Detect which cell encompasses the target text, then output its (x, y) center coordinate. 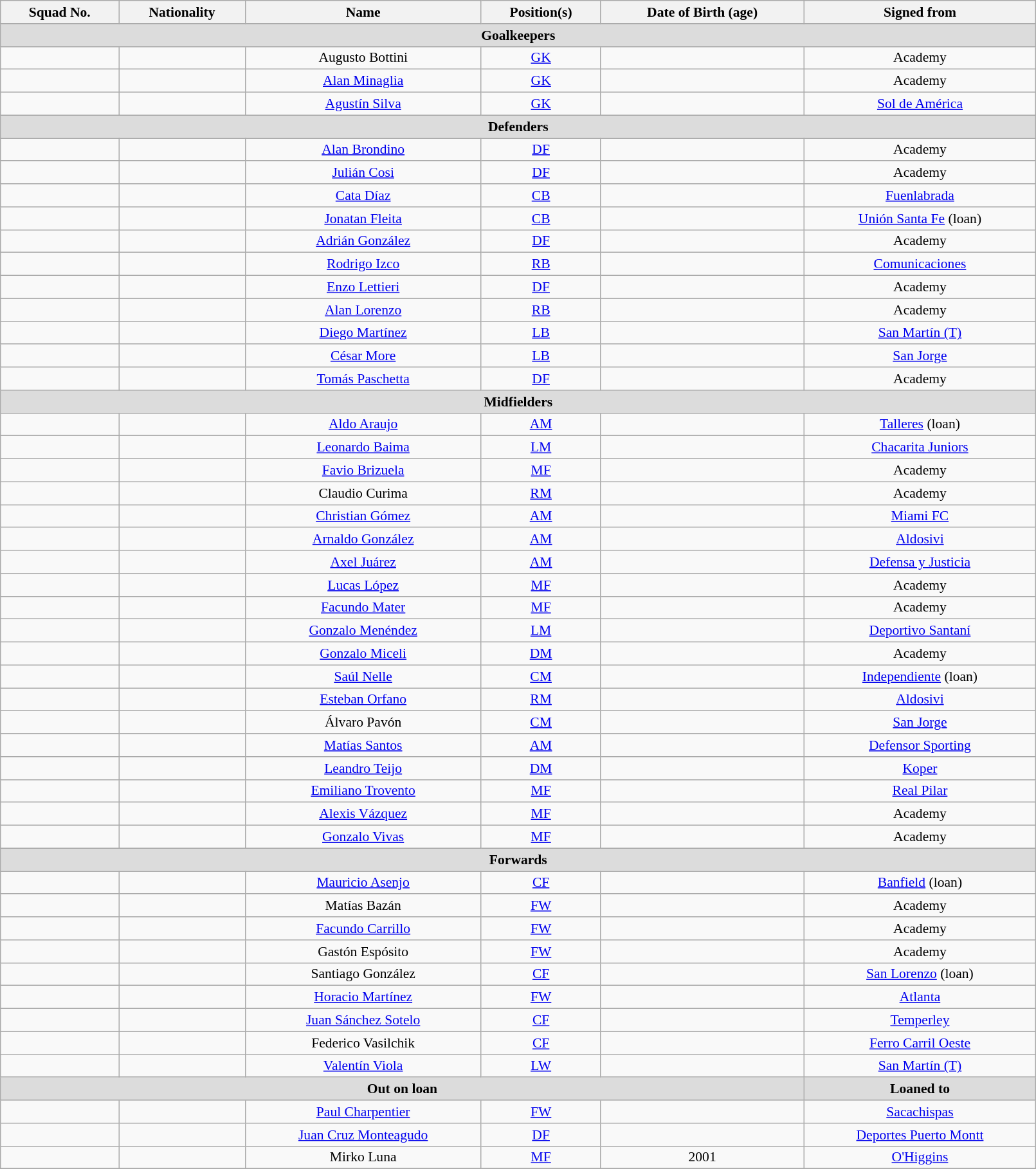
Gastón Espósito (363, 952)
Banfield (loan) (920, 883)
Atlanta (920, 997)
Loaned to (920, 1089)
Talleres (loan) (920, 424)
Álvaro Pavón (363, 723)
Midfielders (518, 402)
Deportes Puerto Montt (920, 1135)
Sol de América (920, 104)
Lucas López (363, 585)
San Lorenzo (loan) (920, 974)
Mirko Luna (363, 1157)
Paul Charpentier (363, 1112)
Tomás Paschetta (363, 379)
Nationality (182, 12)
Date of Birth (age) (702, 12)
O'Higgins (920, 1157)
Gonzalo Vivas (363, 837)
Defenders (518, 127)
Miami FC (920, 516)
Comunicaciones (920, 264)
Facundo Mater (363, 608)
Adrián González (363, 241)
Deportivo Santaní (920, 631)
Out on loan (403, 1089)
Koper (920, 768)
Temperley (920, 1020)
Claudio Curima (363, 493)
Matías Santos (363, 745)
Gonzalo Menéndez (363, 631)
Esteban Orfano (363, 700)
Julián Cosi (363, 173)
Alexis Vázquez (363, 814)
Defensor Sporting (920, 745)
Defensa y Justicia (920, 562)
Sacachispas (920, 1112)
Rodrigo Izco (363, 264)
Juan Cruz Monteagudo (363, 1135)
Matías Bazán (363, 906)
Juan Sánchez Sotelo (363, 1020)
Fuenlabrada (920, 195)
Christian Gómez (363, 516)
Valentín Viola (363, 1066)
Chacarita Juniors (920, 448)
Facundo Carrillo (363, 929)
Jonatan Fleita (363, 219)
Independiente (loan) (920, 676)
Squad No. (60, 12)
Emiliano Trovento (363, 791)
Axel Juárez (363, 562)
Horacio Martínez (363, 997)
LW (541, 1066)
Name (363, 12)
Diego Martínez (363, 333)
Ferro Carril Oeste (920, 1043)
Saúl Nelle (363, 676)
Federico Vasilchik (363, 1043)
Favio Brizuela (363, 471)
Alan Lorenzo (363, 310)
2001 (702, 1157)
Alan Minaglia (363, 81)
Position(s) (541, 12)
Arnaldo González (363, 539)
Cata Díaz (363, 195)
Leandro Teijo (363, 768)
Leonardo Baima (363, 448)
Forwards (518, 860)
Mauricio Asenjo (363, 883)
César More (363, 356)
Real Pilar (920, 791)
Enzo Lettieri (363, 287)
Santiago González (363, 974)
Unión Santa Fe (loan) (920, 219)
Agustín Silva (363, 104)
Aldo Araujo (363, 424)
Goalkeepers (518, 35)
Alan Brondino (363, 150)
Signed from (920, 12)
Gonzalo Miceli (363, 654)
Augusto Bottini (363, 58)
